Determine the (X, Y) coordinate at the center of the cell enclosing the given text.  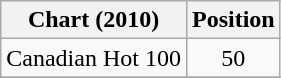
Chart (2010) (94, 20)
Position (233, 20)
Canadian Hot 100 (94, 58)
50 (233, 58)
